Locate the cell with the specified text and output its [x, y] center coordinate. 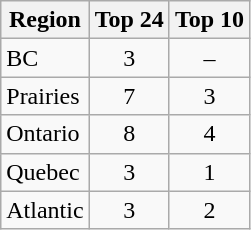
Top 10 [209, 20]
Top 24 [129, 20]
Prairies [45, 96]
1 [209, 172]
4 [209, 134]
Atlantic [45, 210]
Region [45, 20]
BC [45, 58]
8 [129, 134]
Ontario [45, 134]
2 [209, 210]
– [209, 58]
7 [129, 96]
Quebec [45, 172]
